Pinpoint the cell where the given text exists, returning its [X, Y] midpoint coordinate. 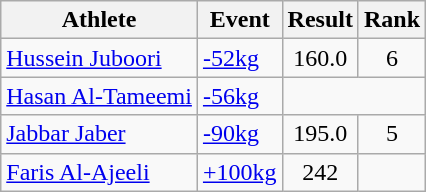
6 [392, 58]
Rank [392, 20]
242 [320, 172]
-90kg [240, 134]
Event [240, 20]
Hussein Juboori [100, 58]
Jabbar Jaber [100, 134]
195.0 [320, 134]
Faris Al-Ajeeli [100, 172]
Hasan Al-Tameemi [100, 96]
+100kg [240, 172]
-56kg [240, 96]
-52kg [240, 58]
Athlete [100, 20]
5 [392, 134]
Result [320, 20]
160.0 [320, 58]
